Find where the given text appears and provide that cell's center as [x, y] coordinate. 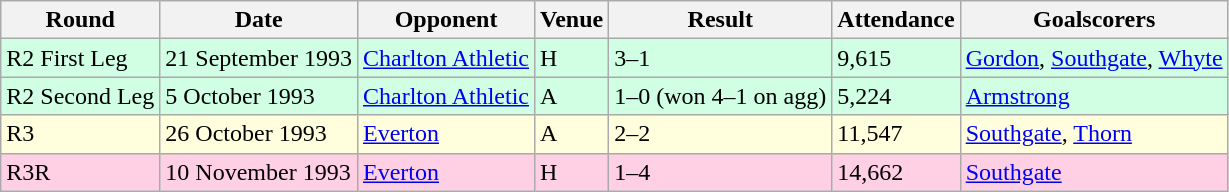
10 November 1993 [259, 172]
Venue [572, 20]
R3R [80, 172]
5,224 [896, 96]
Result [720, 20]
Attendance [896, 20]
3–1 [720, 58]
21 September 1993 [259, 58]
R2 First Leg [80, 58]
11,547 [896, 134]
1–0 (won 4–1 on agg) [720, 96]
Gordon, Southgate, Whyte [1094, 58]
1–4 [720, 172]
Date [259, 20]
R2 Second Leg [80, 96]
2–2 [720, 134]
9,615 [896, 58]
Round [80, 20]
14,662 [896, 172]
R3 [80, 134]
5 October 1993 [259, 96]
26 October 1993 [259, 134]
Southgate [1094, 172]
Armstrong [1094, 96]
Southgate, Thorn [1094, 134]
Goalscorers [1094, 20]
Opponent [446, 20]
